Locate the cell with the specified text and output its (x, y) center coordinate. 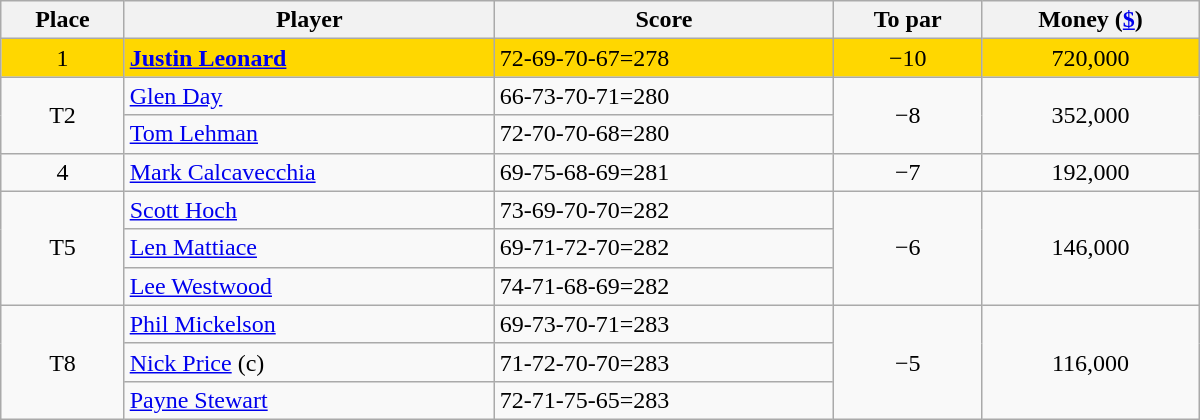
T2 (62, 115)
Place (62, 20)
Scott Hoch (309, 210)
−8 (908, 115)
−7 (908, 172)
−6 (908, 248)
73-69-70-70=282 (664, 210)
66-73-70-71=280 (664, 96)
Len Mattiace (309, 248)
Lee Westwood (309, 286)
Phil Mickelson (309, 324)
Score (664, 20)
Glen Day (309, 96)
−10 (908, 58)
4 (62, 172)
72-70-70-68=280 (664, 134)
−5 (908, 362)
Mark Calcavecchia (309, 172)
To par (908, 20)
116,000 (1091, 362)
Justin Leonard (309, 58)
69-75-68-69=281 (664, 172)
72-69-70-67=278 (664, 58)
72-71-75-65=283 (664, 400)
69-73-70-71=283 (664, 324)
71-72-70-70=283 (664, 362)
T5 (62, 248)
69-71-72-70=282 (664, 248)
192,000 (1091, 172)
Tom Lehman (309, 134)
Player (309, 20)
Payne Stewart (309, 400)
T8 (62, 362)
352,000 (1091, 115)
74-71-68-69=282 (664, 286)
Nick Price (c) (309, 362)
Money ($) (1091, 20)
146,000 (1091, 248)
1 (62, 58)
720,000 (1091, 58)
